Identify which cell holds the provided text, then report its [X, Y] central coordinate. 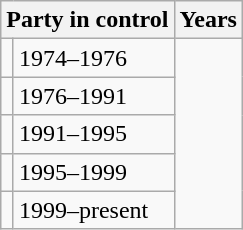
Years [208, 20]
1976–1991 [94, 96]
1991–1995 [94, 134]
1974–1976 [94, 58]
1999–present [94, 210]
Party in control [88, 20]
1995–1999 [94, 172]
